Find where the given text appears and provide that cell's center as (X, Y) coordinate. 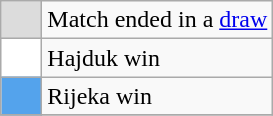
Match ended in a draw (158, 20)
Hajduk win (158, 58)
Rijeka win (158, 96)
